Determine the (X, Y) coordinate at the center of the cell enclosing the given text.  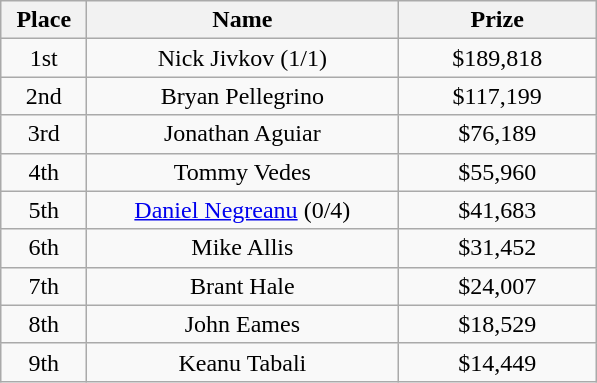
$41,683 (498, 210)
Brant Hale (242, 286)
4th (44, 172)
Mike Allis (242, 248)
$31,452 (498, 248)
6th (44, 248)
Tommy Vedes (242, 172)
Prize (498, 20)
$55,960 (498, 172)
Bryan Pellegrino (242, 96)
3rd (44, 134)
5th (44, 210)
Name (242, 20)
7th (44, 286)
$24,007 (498, 286)
John Eames (242, 324)
9th (44, 362)
$14,449 (498, 362)
Daniel Negreanu (0/4) (242, 210)
1st (44, 58)
Jonathan Aguiar (242, 134)
8th (44, 324)
Nick Jivkov (1/1) (242, 58)
$18,529 (498, 324)
Place (44, 20)
$117,199 (498, 96)
Keanu Tabali (242, 362)
$76,189 (498, 134)
2nd (44, 96)
$189,818 (498, 58)
